Locate the cell with the specified text and output its (X, Y) center coordinate. 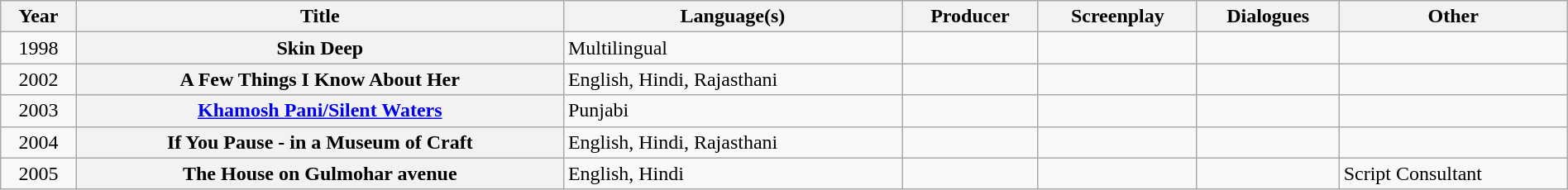
The House on Gulmohar avenue (319, 173)
Script Consultant (1453, 173)
Punjabi (733, 111)
Year (38, 17)
Producer (969, 17)
2004 (38, 142)
Khamosh Pani/Silent Waters (319, 111)
Multilingual (733, 48)
Other (1453, 17)
English, Hindi (733, 173)
1998 (38, 48)
2003 (38, 111)
Language(s) (733, 17)
Skin Deep (319, 48)
Screenplay (1117, 17)
A Few Things I Know About Her (319, 79)
2005 (38, 173)
Dialogues (1268, 17)
Title (319, 17)
If You Pause - in a Museum of Craft (319, 142)
2002 (38, 79)
